Output the (x, y) coordinate of the center of the cell containing the given text.  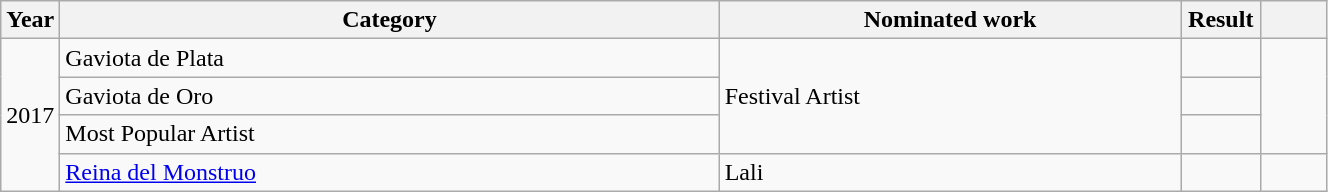
Reina del Monstruo (390, 172)
Gaviota de Plata (390, 58)
2017 (30, 115)
Nominated work (950, 20)
Festival Artist (950, 96)
Year (30, 20)
Category (390, 20)
Gaviota de Oro (390, 96)
Result (1221, 20)
Lali (950, 172)
Most Popular Artist (390, 134)
